Determine the (x, y) coordinate at the center of the cell enclosing the given text.  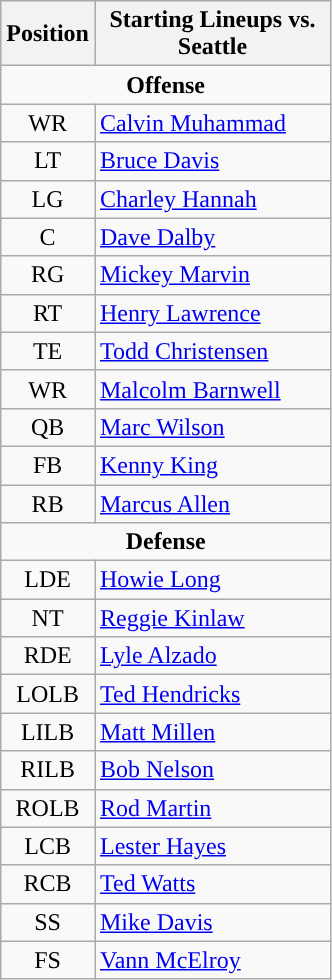
RDE (48, 656)
Marcus Allen (212, 503)
Offense (166, 85)
Starting Lineups vs. Seattle (212, 34)
Marc Wilson (212, 427)
Mickey Marvin (212, 275)
RT (48, 313)
NT (48, 618)
Bruce Davis (212, 161)
SS (48, 922)
Lester Hayes (212, 846)
Defense (166, 542)
Calvin Muhammad (212, 123)
RG (48, 275)
Ted Watts (212, 884)
LCB (48, 846)
Kenny King (212, 465)
Matt Millen (212, 732)
RCB (48, 884)
Charley Hannah (212, 199)
Vann McElroy (212, 960)
RB (48, 503)
Position (48, 34)
LOLB (48, 694)
Ted Hendricks (212, 694)
Lyle Alzado (212, 656)
QB (48, 427)
Todd Christensen (212, 351)
LG (48, 199)
TE (48, 351)
FS (48, 960)
ROLB (48, 808)
Dave Dalby (212, 237)
Malcolm Barnwell (212, 389)
RILB (48, 770)
FB (48, 465)
LILB (48, 732)
Henry Lawrence (212, 313)
LT (48, 161)
Rod Martin (212, 808)
Bob Nelson (212, 770)
Mike Davis (212, 922)
Reggie Kinlaw (212, 618)
C (48, 237)
Howie Long (212, 580)
LDE (48, 580)
